From the cell containing the given text, extract its center point as (x, y) coordinate. 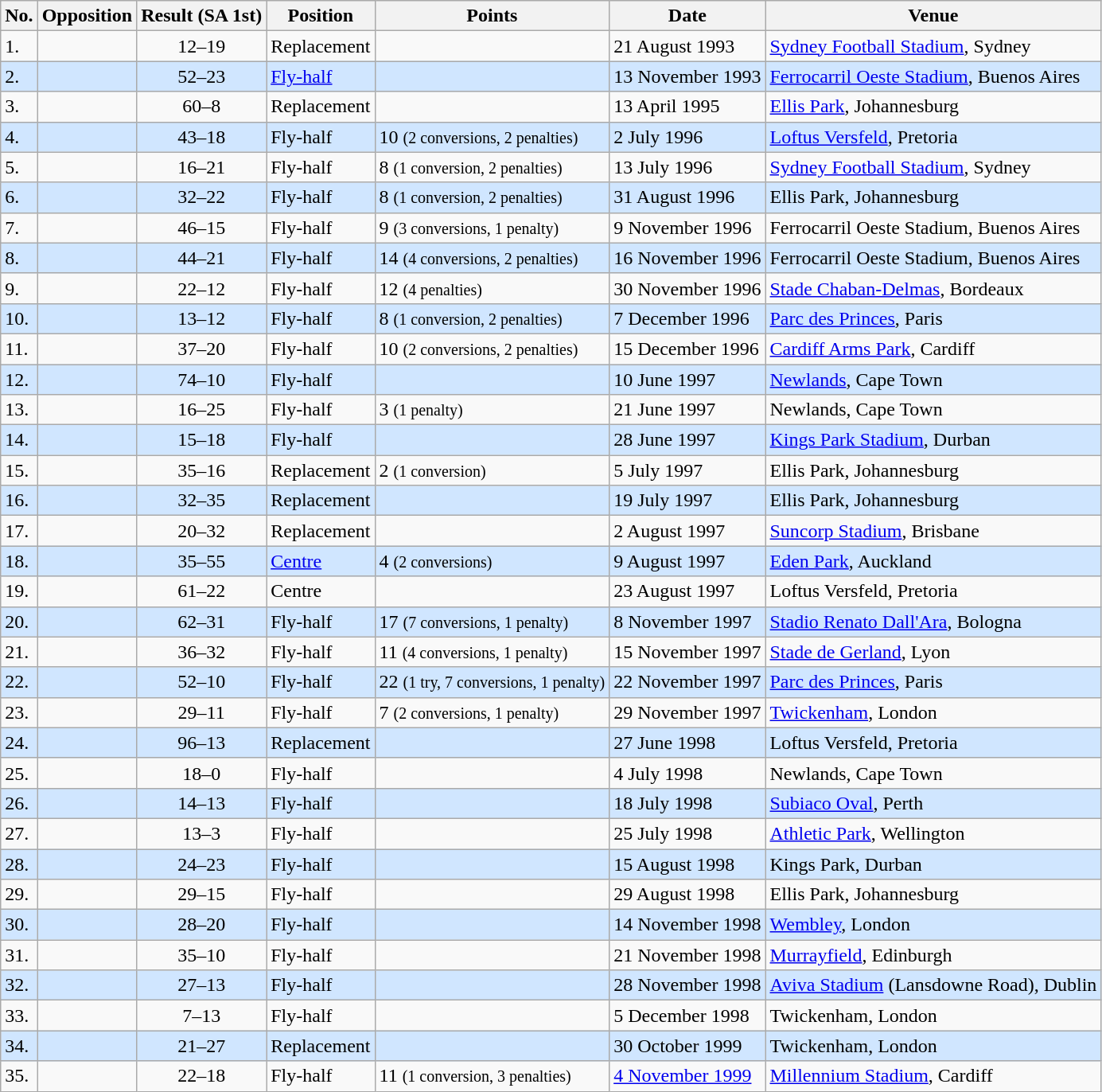
52–23 (202, 76)
11 (1 conversion, 3 penalties) (492, 1076)
21–27 (202, 1046)
Stade Chaban-Delmas, Bordeaux (933, 288)
9 November 1996 (687, 228)
7 December 1996 (687, 318)
22. (19, 682)
21 June 1997 (687, 410)
4 (2 conversions) (492, 561)
35. (19, 1076)
43–18 (202, 137)
46–15 (202, 228)
3. (19, 107)
26. (19, 803)
13 April 1995 (687, 107)
32–35 (202, 501)
11. (19, 349)
61–22 (202, 591)
Kings Park, Durban (933, 864)
13 November 1993 (687, 76)
33. (19, 1016)
21 November 1998 (687, 955)
44–21 (202, 258)
Opposition (87, 16)
20–32 (202, 531)
2. (19, 76)
12–19 (202, 46)
5. (19, 167)
34. (19, 1046)
14–13 (202, 803)
14 (4 conversions, 2 penalties) (492, 258)
6. (19, 197)
Millennium Stadium, Cardiff (933, 1076)
7 (2 conversions, 1 penalty) (492, 712)
32–22 (202, 197)
22–12 (202, 288)
Kings Park Stadium, Durban (933, 440)
4 July 1998 (687, 773)
Stadio Renato Dall'Ara, Bologna (933, 622)
No. (19, 16)
74–10 (202, 380)
4. (19, 137)
23 August 1997 (687, 591)
18 July 1998 (687, 803)
8. (19, 258)
17 (7 conversions, 1 penalty) (492, 622)
13. (19, 410)
31 August 1996 (687, 197)
22–18 (202, 1076)
22 (1 try, 7 conversions, 1 penalty) (492, 682)
18. (19, 561)
5 July 1997 (687, 470)
17. (19, 531)
7–13 (202, 1016)
7. (19, 228)
28 June 1997 (687, 440)
Points (492, 16)
Athletic Park, Wellington (933, 833)
3 (1 penalty) (492, 410)
28. (19, 864)
62–31 (202, 622)
13–3 (202, 833)
12. (19, 380)
30 October 1999 (687, 1046)
25. (19, 773)
29 August 1998 (687, 895)
Position (321, 16)
18–0 (202, 773)
32. (19, 985)
8 November 1997 (687, 622)
9. (19, 288)
10 June 1997 (687, 380)
30. (19, 925)
Cardiff Arms Park, Cardiff (933, 349)
Murrayfield, Edinburgh (933, 955)
24–23 (202, 864)
10. (19, 318)
Venue (933, 16)
27–13 (202, 985)
24. (19, 743)
4 November 1999 (687, 1076)
21 August 1993 (687, 46)
35–16 (202, 470)
22 November 1997 (687, 682)
25 July 1998 (687, 833)
Subiaco Oval, Perth (933, 803)
27. (19, 833)
2 August 1997 (687, 531)
27 June 1998 (687, 743)
29–15 (202, 895)
11 (4 conversions, 1 penalty) (492, 652)
21. (19, 652)
29. (19, 895)
16–25 (202, 410)
96–13 (202, 743)
13 July 1996 (687, 167)
37–20 (202, 349)
16. (19, 501)
23. (19, 712)
Wembley, London (933, 925)
29 November 1997 (687, 712)
2 (1 conversion) (492, 470)
9 (3 conversions, 1 penalty) (492, 228)
Date (687, 16)
Eden Park, Auckland (933, 561)
Stade de Gerland, Lyon (933, 652)
52–10 (202, 682)
Aviva Stadium (Lansdowne Road), Dublin (933, 985)
12 (4 penalties) (492, 288)
30 November 1996 (687, 288)
36–32 (202, 652)
31. (19, 955)
13–12 (202, 318)
15 August 1998 (687, 864)
14. (19, 440)
Result (SA 1st) (202, 16)
15 December 1996 (687, 349)
16–21 (202, 167)
15. (19, 470)
35–10 (202, 955)
1. (19, 46)
9 August 1997 (687, 561)
28–20 (202, 925)
60–8 (202, 107)
Suncorp Stadium, Brisbane (933, 531)
15–18 (202, 440)
35–55 (202, 561)
14 November 1998 (687, 925)
28 November 1998 (687, 985)
5 December 1998 (687, 1016)
19 July 1997 (687, 501)
15 November 1997 (687, 652)
2 July 1996 (687, 137)
29–11 (202, 712)
16 November 1996 (687, 258)
20. (19, 622)
19. (19, 591)
